Provide the [X, Y] coordinate of the cell's center where the given text is located.  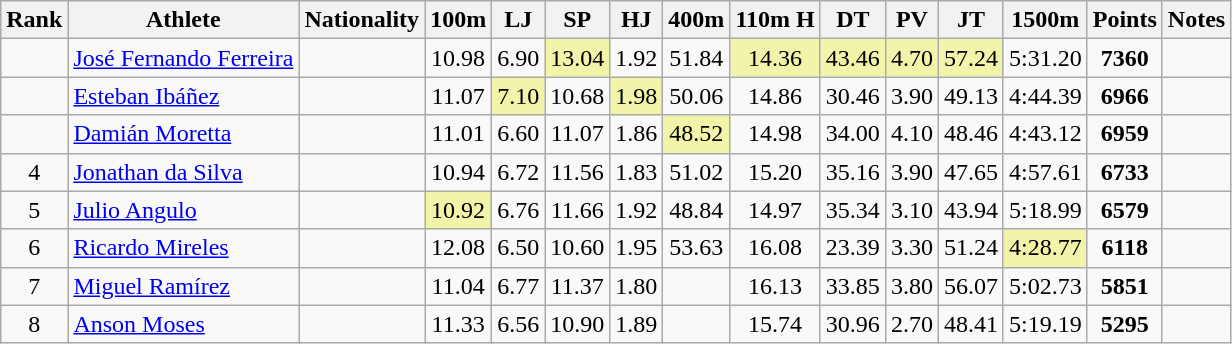
400m [696, 20]
49.13 [970, 96]
Rank [34, 20]
48.84 [696, 210]
47.65 [970, 172]
6733 [1124, 172]
3.10 [912, 210]
10.90 [578, 324]
57.24 [970, 58]
Esteban Ibáñez [184, 96]
5851 [1124, 286]
Points [1124, 20]
5:31.20 [1045, 58]
5:19.19 [1045, 324]
5:18.99 [1045, 210]
Nationality [362, 20]
Damián Moretta [184, 134]
2.70 [912, 324]
30.46 [852, 96]
José Fernando Ferreira [184, 58]
7.10 [518, 96]
6966 [1124, 96]
11.01 [458, 134]
Ricardo Mireles [184, 248]
4:28.77 [1045, 248]
51.02 [696, 172]
15.20 [775, 172]
7 [34, 286]
11.37 [578, 286]
4 [34, 172]
6 [34, 248]
1.86 [636, 134]
35.16 [852, 172]
6.72 [518, 172]
100m [458, 20]
110m H [775, 20]
11.66 [578, 210]
4:57.61 [1045, 172]
35.34 [852, 210]
14.36 [775, 58]
10.98 [458, 58]
51.24 [970, 248]
14.97 [775, 210]
14.98 [775, 134]
LJ [518, 20]
23.39 [852, 248]
JT [970, 20]
6959 [1124, 134]
6.76 [518, 210]
13.04 [578, 58]
4.10 [912, 134]
8 [34, 324]
6.60 [518, 134]
10.60 [578, 248]
PV [912, 20]
16.08 [775, 248]
DT [852, 20]
1.80 [636, 286]
16.13 [775, 286]
6.77 [518, 286]
10.68 [578, 96]
48.52 [696, 134]
33.85 [852, 286]
1.89 [636, 324]
Athlete [184, 20]
5295 [1124, 324]
30.96 [852, 324]
5:02.73 [1045, 286]
34.00 [852, 134]
HJ [636, 20]
14.86 [775, 96]
53.63 [696, 248]
15.74 [775, 324]
43.94 [970, 210]
56.07 [970, 286]
1.95 [636, 248]
11.33 [458, 324]
10.92 [458, 210]
10.94 [458, 172]
Jonathan da Silva [184, 172]
1500m [1045, 20]
4.70 [912, 58]
3.80 [912, 286]
6.56 [518, 324]
3.30 [912, 248]
6.90 [518, 58]
43.46 [852, 58]
Anson Moses [184, 324]
Julio Angulo [184, 210]
12.08 [458, 248]
1.98 [636, 96]
51.84 [696, 58]
4:43.12 [1045, 134]
Miguel Ramírez [184, 286]
11.56 [578, 172]
4:44.39 [1045, 96]
11.04 [458, 286]
5 [34, 210]
50.06 [696, 96]
48.46 [970, 134]
Notes [1196, 20]
7360 [1124, 58]
6118 [1124, 248]
1.83 [636, 172]
6.50 [518, 248]
SP [578, 20]
6579 [1124, 210]
48.41 [970, 324]
